Scan for the cell matching the given text and deliver its (X, Y) coordinate at center. 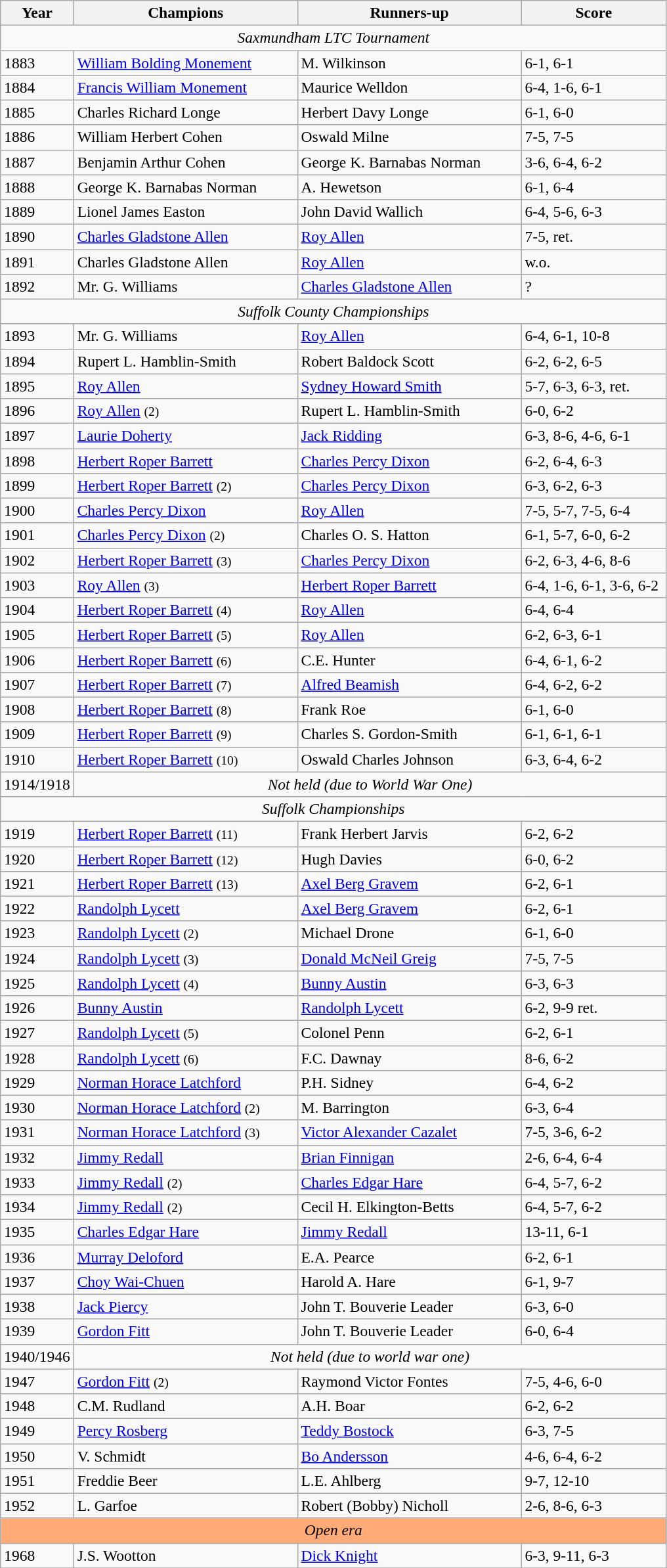
Herbert Roper Barrett (8) (185, 709)
Not held (due to World War One) (370, 784)
Herbert Roper Barrett (4) (185, 610)
Sydney Howard Smith (410, 386)
1927 (37, 1033)
Roy Allen (3) (185, 585)
? (593, 286)
J.S. Wootton (185, 1556)
M. Wilkinson (410, 62)
1910 (37, 759)
L.E. Ahlberg (410, 1481)
Roy Allen (2) (185, 411)
6-1, 5-7, 6-0, 6-2 (593, 535)
Score (593, 12)
Herbert Roper Barrett (13) (185, 884)
w.o. (593, 261)
Randolph Lycett (3) (185, 958)
1919 (37, 834)
E.A. Pearce (410, 1257)
9-7, 12-10 (593, 1481)
C.E. Hunter (410, 660)
1883 (37, 62)
1900 (37, 510)
Choy Wai-Chuen (185, 1282)
1922 (37, 908)
7-5, ret. (593, 236)
6-1, 9-7 (593, 1282)
Charles O. S. Hatton (410, 535)
1937 (37, 1282)
1906 (37, 660)
Victor Alexander Cazalet (410, 1132)
1887 (37, 162)
Benjamin Arthur Cohen (185, 162)
7-5, 5-7, 7-5, 6-4 (593, 510)
1902 (37, 560)
6-3, 6-2, 6-3 (593, 485)
1929 (37, 1083)
1935 (37, 1232)
Herbert Davy Longe (410, 112)
Cecil H. Elkington-Betts (410, 1207)
1908 (37, 709)
7-5, 3-6, 6-2 (593, 1132)
6-3, 9-11, 6-3 (593, 1556)
6-1, 6-1, 6-1 (593, 734)
6-0, 6-4 (593, 1332)
1951 (37, 1481)
Runners-up (410, 12)
1894 (37, 361)
1928 (37, 1058)
1898 (37, 460)
6-2, 6-3, 4-6, 8-6 (593, 560)
1904 (37, 610)
1920 (37, 859)
Charles S. Gordon-Smith (410, 734)
1896 (37, 411)
6-1, 6-4 (593, 187)
Herbert Roper Barrett (6) (185, 660)
Saxmundham LTC Tournament (333, 37)
Laurie Doherty (185, 436)
Herbert Roper Barrett (2) (185, 485)
1936 (37, 1257)
1934 (37, 1207)
Teddy Bostock (410, 1431)
1926 (37, 1008)
4-6, 6-4, 6-2 (593, 1456)
1905 (37, 635)
Randolph Lycett (6) (185, 1058)
1884 (37, 87)
1947 (37, 1381)
Raymond Victor Fontes (410, 1381)
Norman Horace Latchford (3) (185, 1132)
6-4, 6-1, 6-2 (593, 660)
6-4, 6-4 (593, 610)
5-7, 6-3, 6-3, ret. (593, 386)
Gordon Fitt (185, 1332)
2-6, 8-6, 6-3 (593, 1506)
M. Barrington (410, 1108)
Herbert Roper Barrett (3) (185, 560)
P.H. Sidney (410, 1083)
6-2, 6-4, 6-3 (593, 460)
L. Garfoe (185, 1506)
Norman Horace Latchford (2) (185, 1108)
6-3, 6-4, 6-2 (593, 759)
Freddie Beer (185, 1481)
Suffolk Championships (333, 809)
Hugh Davies (410, 859)
1907 (37, 684)
1923 (37, 933)
1892 (37, 286)
8-6, 6-2 (593, 1058)
Robert Baldock Scott (410, 361)
Herbert Roper Barrett (5) (185, 635)
Francis William Monement (185, 87)
1889 (37, 212)
3-6, 6-4, 6-2 (593, 162)
6-3, 6-3 (593, 983)
13-11, 6-1 (593, 1232)
1893 (37, 336)
1948 (37, 1406)
William Bolding Monement (185, 62)
Charles Percy Dixon (2) (185, 535)
6-4, 6-2 (593, 1083)
1885 (37, 112)
1938 (37, 1307)
Donald McNeil Greig (410, 958)
Jack Piercy (185, 1307)
1895 (37, 386)
1949 (37, 1431)
Herbert Roper Barrett (12) (185, 859)
1968 (37, 1556)
Colonel Penn (410, 1033)
Charles Richard Longe (185, 112)
1890 (37, 236)
1925 (37, 983)
2-6, 6-4, 6-4 (593, 1157)
1891 (37, 261)
Bo Andersson (410, 1456)
1903 (37, 585)
Open era (333, 1531)
Alfred Beamish (410, 684)
6-3, 7-5 (593, 1431)
Brian Finnigan (410, 1157)
Lionel James Easton (185, 212)
Not held (due to world war one) (370, 1356)
Jack Ridding (410, 436)
Year (37, 12)
C.M. Rudland (185, 1406)
1901 (37, 535)
V. Schmidt (185, 1456)
1909 (37, 734)
1931 (37, 1132)
1950 (37, 1456)
6-3, 6-0 (593, 1307)
6-4, 5-6, 6-3 (593, 212)
1952 (37, 1506)
1897 (37, 436)
Frank Roe (410, 709)
A. Hewetson (410, 187)
6-2, 9-9 ret. (593, 1008)
John David Wallich (410, 212)
Murray Deloford (185, 1257)
Champions (185, 12)
Frank Herbert Jarvis (410, 834)
6-3, 8-6, 4-6, 6-1 (593, 436)
Harold A. Hare (410, 1282)
1924 (37, 958)
1921 (37, 884)
6-4, 6-1, 10-8 (593, 336)
F.C. Dawnay (410, 1058)
1888 (37, 187)
1930 (37, 1108)
Suffolk County Championships (333, 311)
Michael Drone (410, 933)
Randolph Lycett (4) (185, 983)
6-2, 6-2, 6-5 (593, 361)
7-5, 4-6, 6-0 (593, 1381)
6-1, 6-1 (593, 62)
Norman Horace Latchford (185, 1083)
Herbert Roper Barrett (9) (185, 734)
6-3, 6-4 (593, 1108)
Herbert Roper Barrett (10) (185, 759)
1939 (37, 1332)
1933 (37, 1182)
6-4, 1-6, 6-1 (593, 87)
Maurice Welldon (410, 87)
1886 (37, 137)
1899 (37, 485)
1914/1918 (37, 784)
6-2, 6-3, 6-1 (593, 635)
Randolph Lycett (5) (185, 1033)
Herbert Roper Barrett (11) (185, 834)
Dick Knight (410, 1556)
Randolph Lycett (2) (185, 933)
6-4, 6-2, 6-2 (593, 684)
Gordon Fitt (2) (185, 1381)
William Herbert Cohen (185, 137)
Robert (Bobby) Nicholl (410, 1506)
Percy Rosberg (185, 1431)
A.H. Boar (410, 1406)
Herbert Roper Barrett (7) (185, 684)
Oswald Milne (410, 137)
1940/1946 (37, 1356)
1932 (37, 1157)
Oswald Charles Johnson (410, 759)
6-4, 1-6, 6-1, 3-6, 6-2 (593, 585)
